Return the [X, Y] coordinate for the center point of the cell that contains the specified text.  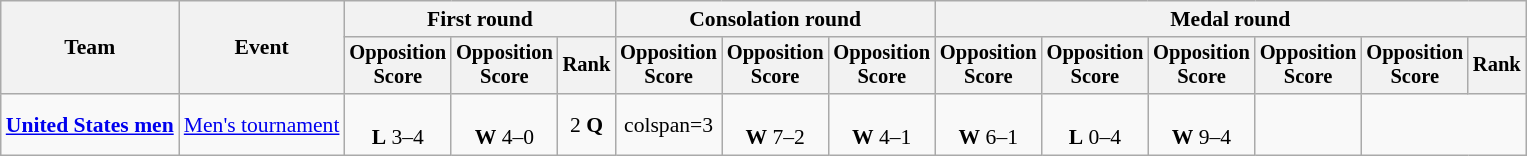
Men's tournament [262, 124]
United States men [90, 124]
W 9–4 [1202, 124]
L 0–4 [1096, 124]
First round [480, 19]
colspan=3 [668, 124]
Event [262, 48]
Consolation round [775, 19]
Medal round [1230, 19]
W 7–2 [776, 124]
W 6–1 [988, 124]
L 3–4 [398, 124]
Team [90, 48]
W 4–1 [882, 124]
W 4–0 [504, 124]
2 Q [587, 124]
